Locate the cell with the specified text and output its [x, y] center coordinate. 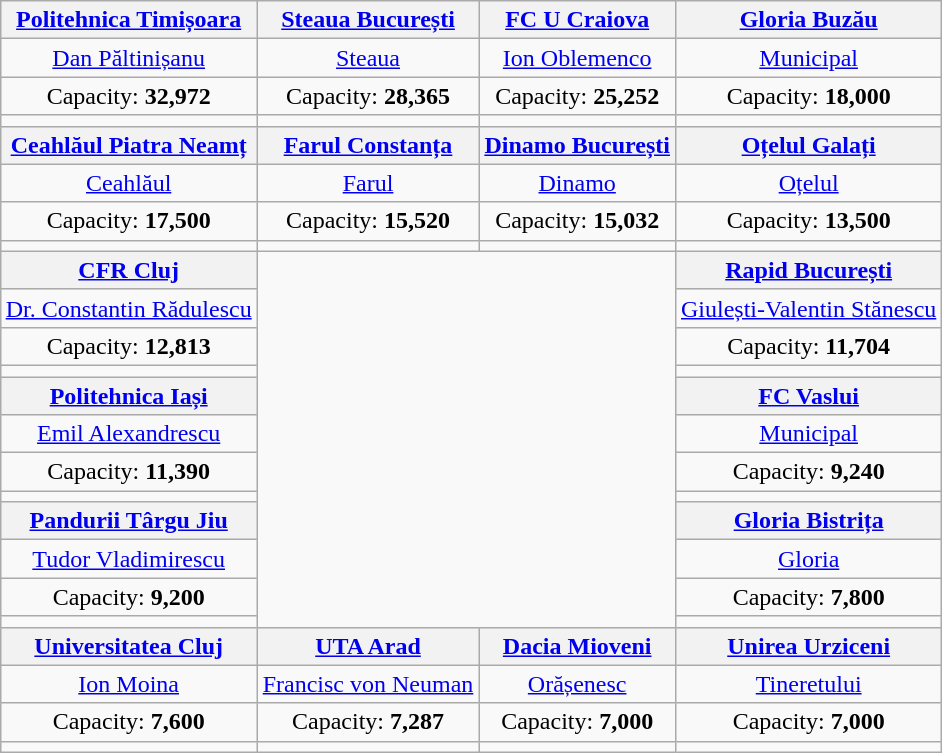
Pandurii Târgu Jiu [128, 521]
Capacity: 12,813 [128, 346]
Rapid București [808, 270]
Politehnica Timișoara [128, 20]
Dan Păltinișanu [128, 58]
Unirea Urziceni [808, 646]
Capacity: 11,390 [128, 472]
Dr. Constantin Rădulescu [128, 308]
Ion Oblemenco [578, 58]
Dinamo [578, 183]
Capacity: 18,000 [808, 96]
Tudor Vladimirescu [128, 559]
Gloria Bistrița [808, 521]
Farul [368, 183]
Capacity: 9,240 [808, 472]
Capacity: 7,600 [128, 722]
Steaua [368, 58]
CFR Cluj [128, 270]
Capacity: 13,500 [808, 221]
Francisc von Neuman [368, 684]
Dinamo București [578, 145]
Capacity: 17,500 [128, 221]
Capacity: 7,800 [808, 597]
Capacity: 11,704 [808, 346]
Capacity: 25,252 [578, 96]
Ion Moina [128, 684]
Farul Constanța [368, 145]
Oțelul Galați [808, 145]
Universitatea Cluj [128, 646]
Capacity: 9,200 [128, 597]
Capacity: 32,972 [128, 96]
Gloria [808, 559]
Orășenesc [578, 684]
Gloria Buzău [808, 20]
Giulești-Valentin Stănescu [808, 308]
Dacia Mioveni [578, 646]
Capacity: 15,520 [368, 221]
Politehnica Iași [128, 395]
Steaua București [368, 20]
UTA Arad [368, 646]
Ceahlăul Piatra Neamț [128, 145]
Capacity: 7,287 [368, 722]
Emil Alexandrescu [128, 434]
FC Vaslui [808, 395]
Capacity: 28,365 [368, 96]
Oțelul [808, 183]
Tineretului [808, 684]
Ceahlăul [128, 183]
FC U Craiova [578, 20]
Capacity: 15,032 [578, 221]
